Locate the cell with the specified text and output its (X, Y) center coordinate. 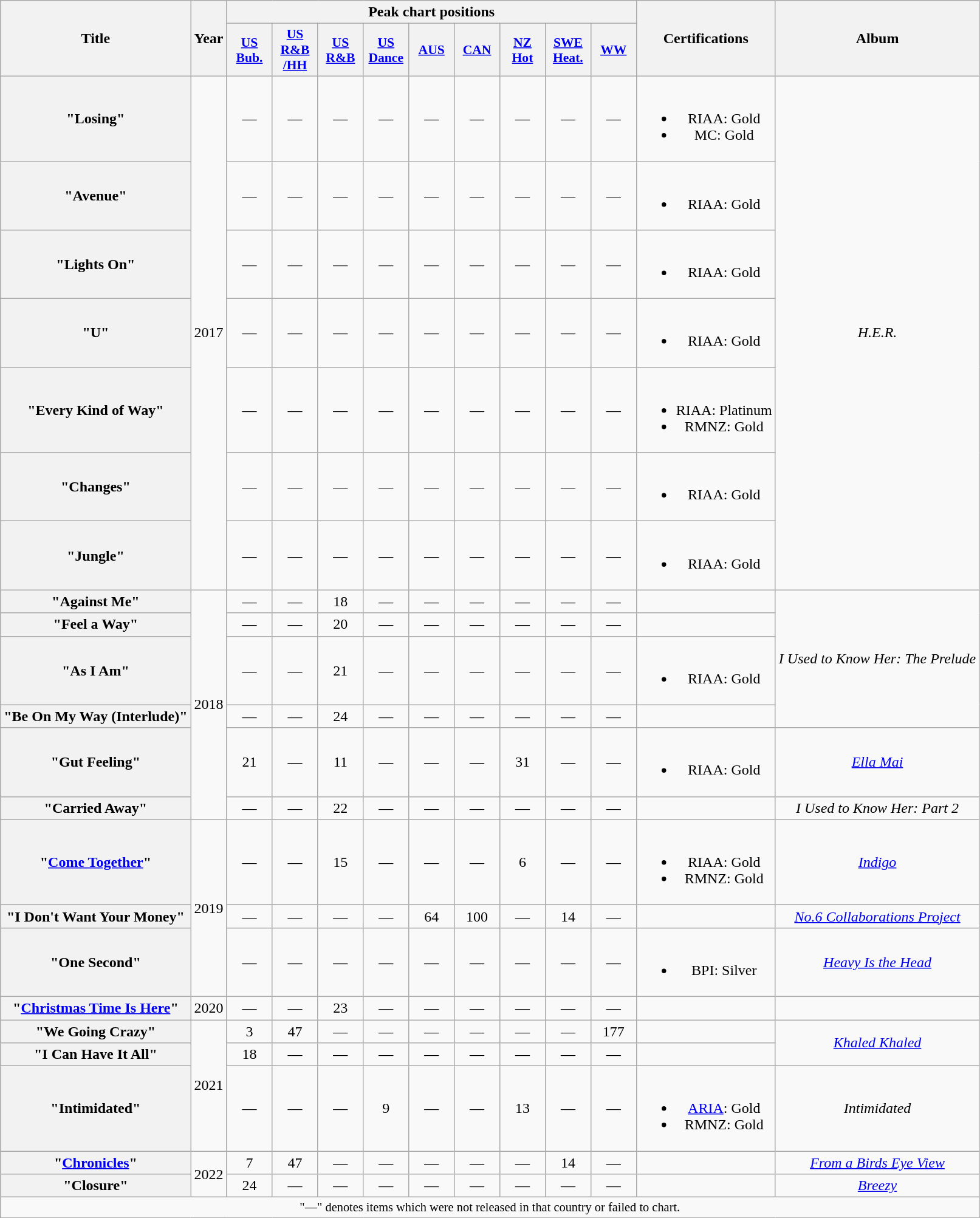
2019 (209, 908)
USDance (386, 50)
"Lights On" (96, 265)
31 (523, 762)
"Christmas Time Is Here" (96, 1008)
"As I Am" (96, 671)
CAN (478, 50)
Khaled Khaled (877, 1042)
"I Can Have It All" (96, 1055)
"Chronicles" (96, 1163)
"One Second" (96, 962)
2020 (209, 1008)
"U" (96, 333)
No.6 Collaborations Project (877, 916)
2021 (209, 1085)
"Come Together" (96, 862)
"—" denotes items which were not released in that country or failed to chart. (490, 1208)
6 (523, 862)
177 (614, 1031)
RIAA: PlatinumRMNZ: Gold (706, 410)
22 (340, 808)
Indigo (877, 862)
Ella Mai (877, 762)
Heavy Is the Head (877, 962)
USR&B/HH (295, 50)
64 (431, 916)
I Used to Know Her: Part 2 (877, 808)
Peak chart positions (431, 12)
RIAA: GoldMC: Gold (706, 118)
"Feel a Way" (96, 624)
9 (386, 1109)
ARIA: GoldRMNZ: Gold (706, 1109)
"Losing" (96, 118)
NZHot (523, 50)
7 (249, 1163)
"Gut Feeling" (96, 762)
BPI: Silver (706, 962)
20 (340, 624)
WW (614, 50)
"Carried Away" (96, 808)
H.E.R. (877, 333)
"Intimidated" (96, 1109)
From a Birds Eye View (877, 1163)
3 (249, 1031)
Album (877, 39)
2018 (209, 705)
AUS (431, 50)
Certifications (706, 39)
USBub. (249, 50)
100 (478, 916)
2022 (209, 1174)
Breezy (877, 1186)
2017 (209, 333)
"I Don't Want Your Money" (96, 916)
"Every Kind of Way" (96, 410)
"Against Me" (96, 601)
"Be On My Way (Interlude)" (96, 716)
"Closure" (96, 1186)
Title (96, 39)
13 (523, 1109)
Year (209, 39)
23 (340, 1008)
"Jungle" (96, 555)
"We Going Crazy" (96, 1031)
Intimidated (877, 1109)
SWEHeat. (567, 50)
USR&B (340, 50)
RIAA: GoldRMNZ: Gold (706, 862)
"Changes" (96, 487)
"Avenue" (96, 196)
11 (340, 762)
15 (340, 862)
I Used to Know Her: The Prelude (877, 659)
